Return [X, Y] of the center of cell containing provided text 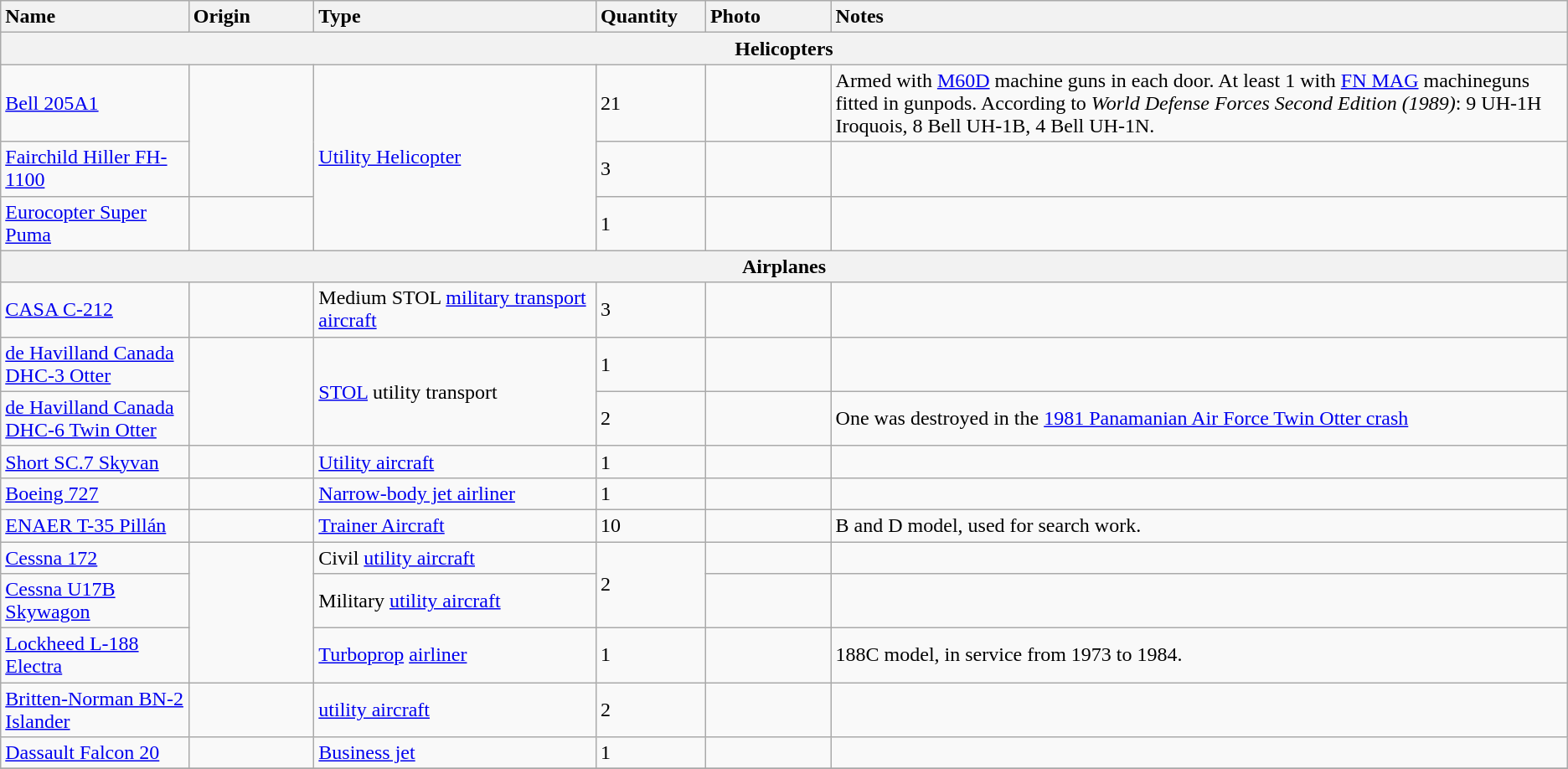
de Havilland Canada DHC-6 Twin Otter [95, 419]
Bell 205A1 [95, 103]
CASA C-212 [95, 310]
Cessna U17B Skywagon [95, 601]
Photo [768, 17]
Military utility aircraft [456, 601]
Notes [1199, 17]
Medium STOL military transport aircraft [456, 310]
Business jet [456, 753]
de Havilland Canada DHC-3 Otter [95, 364]
188C model, in service from 1973 to 1984. [1199, 655]
Utility Helicopter [456, 157]
Short SC.7 Skyvan [95, 462]
One was destroyed in the 1981 Panamanian Air Force Twin Otter crash [1199, 419]
ENAER T-35 Pillán [95, 525]
Turboprop airliner [456, 655]
utility aircraft [456, 710]
Origin [251, 17]
Utility aircraft [456, 462]
10 [650, 525]
B and D model, used for search work. [1199, 525]
Britten-Norman BN-2 Islander [95, 710]
Boeing 727 [95, 493]
21 [650, 103]
Dassault Falcon 20 [95, 753]
Lockheed L-188 Electra [95, 655]
Airplanes [784, 266]
Narrow-body jet airliner [456, 493]
Quantity [650, 17]
Cessna 172 [95, 557]
Helicopters [784, 49]
Civil utility aircraft [456, 557]
Type [456, 17]
Name [95, 17]
Fairchild Hiller FH-1100 [95, 169]
STOL utility transport [456, 391]
Trainer Aircraft [456, 525]
Eurocopter Super Puma [95, 223]
